Locate the cell with the specified text and output its [x, y] center coordinate. 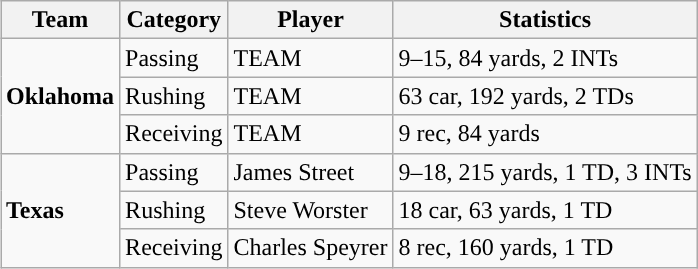
9–15, 84 yards, 2 INTs [545, 58]
Category [174, 20]
Player [310, 20]
Steve Worster [310, 210]
9 rec, 84 yards [545, 134]
Oklahoma [60, 96]
18 car, 63 yards, 1 TD [545, 210]
63 car, 192 yards, 2 TDs [545, 96]
Texas [60, 210]
Statistics [545, 20]
Charles Speyrer [310, 248]
James Street [310, 172]
8 rec, 160 yards, 1 TD [545, 248]
9–18, 215 yards, 1 TD, 3 INTs [545, 172]
Team [60, 20]
